Provide the [x, y] coordinate of the cell's center where the given text is located.  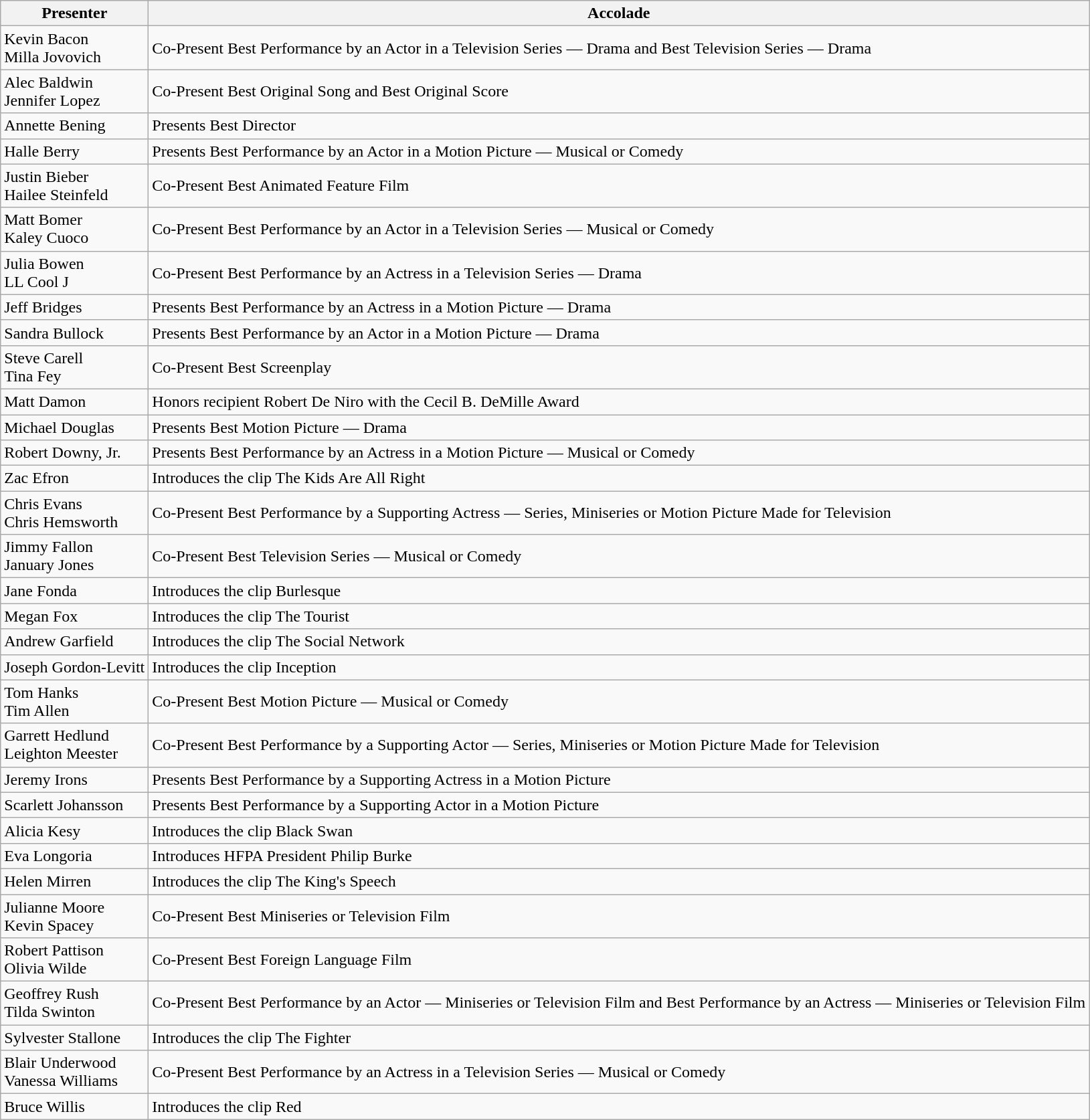
Introduces the clip Black Swan [619, 830]
Zac Efron [75, 478]
Matt BomerKaley Cuoco [75, 229]
Julianne MooreKevin Spacey [75, 915]
Bruce Willis [75, 1107]
Annette Bening [75, 126]
Co-Present Best Miniseries or Television Film [619, 915]
Presents Best Performance by an Actor in a Motion Picture — Drama [619, 333]
Presents Best Performance by a Supporting Actor in a Motion Picture [619, 805]
Tom HanksTim Allen [75, 701]
Geoffrey RushTilda Swinton [75, 1004]
Co-Present Best Performance by an Actor in a Television Series — Musical or Comedy [619, 229]
Co-Present Best Performance by an Actor — Miniseries or Television Film and Best Performance by an Actress — Miniseries or Television Film [619, 1004]
Co-Present Best Performance by an Actor in a Television Series — Drama and Best Television Series — Drama [619, 48]
Introduces the clip The Fighter [619, 1038]
Co-Present Best Performance by an Actress in a Television Series — Musical or Comedy [619, 1072]
Alec BaldwinJennifer Lopez [75, 91]
Co-Present Best Animated Feature Film [619, 186]
Megan Fox [75, 616]
Presents Best Performance by a Supporting Actress in a Motion Picture [619, 779]
Jeremy Irons [75, 779]
Robert PattisonOlivia Wilde [75, 959]
Introduces the clip The Tourist [619, 616]
Jane Fonda [75, 591]
Co-Present Best Foreign Language Film [619, 959]
Co-Present Best Original Song and Best Original Score [619, 91]
Accolade [619, 13]
Joseph Gordon-Levitt [75, 667]
Kevin BaconMilla Jovovich [75, 48]
Co-Present Best Performance by a Supporting Actress — Series, Miniseries or Motion Picture Made for Television [619, 512]
Co-Present Best Television Series — Musical or Comedy [619, 557]
Garrett HedlundLeighton Meester [75, 745]
Jeff Bridges [75, 307]
Co-Present Best Performance by an Actress in a Television Series — Drama [619, 273]
Presents Best Performance by an Actress in a Motion Picture — Musical or Comedy [619, 453]
Co-Present Best Motion Picture — Musical or Comedy [619, 701]
Andrew Garfield [75, 642]
Michael Douglas [75, 428]
Justin BieberHailee Steinfeld [75, 186]
Introduces the clip Burlesque [619, 591]
Introduces the clip The King's Speech [619, 881]
Presenter [75, 13]
Scarlett Johansson [75, 805]
Sandra Bullock [75, 333]
Halle Berry [75, 151]
Jimmy FallonJanuary Jones [75, 557]
Robert Downy, Jr. [75, 453]
Co-Present Best Performance by a Supporting Actor — Series, Miniseries or Motion Picture Made for Television [619, 745]
Alicia Kesy [75, 830]
Introduces the clip The Kids Are All Right [619, 478]
Matt Damon [75, 401]
Presents Best Performance by an Actor in a Motion Picture — Musical or Comedy [619, 151]
Presents Best Motion Picture — Drama [619, 428]
Honors recipient Robert De Niro with the Cecil B. DeMille Award [619, 401]
Co-Present Best Screenplay [619, 367]
Steve CarellTina Fey [75, 367]
Sylvester Stallone [75, 1038]
Eva Longoria [75, 856]
Chris EvansChris Hemsworth [75, 512]
Introduces HFPA President Philip Burke [619, 856]
Introduces the clip The Social Network [619, 642]
Presents Best Performance by an Actress in a Motion Picture — Drama [619, 307]
Introduces the clip Red [619, 1107]
Blair UnderwoodVanessa Williams [75, 1072]
Introduces the clip Inception [619, 667]
Helen Mirren [75, 881]
Julia BowenLL Cool J [75, 273]
Presents Best Director [619, 126]
